Determine the (X, Y) coordinate at the center of the cell enclosing the given text.  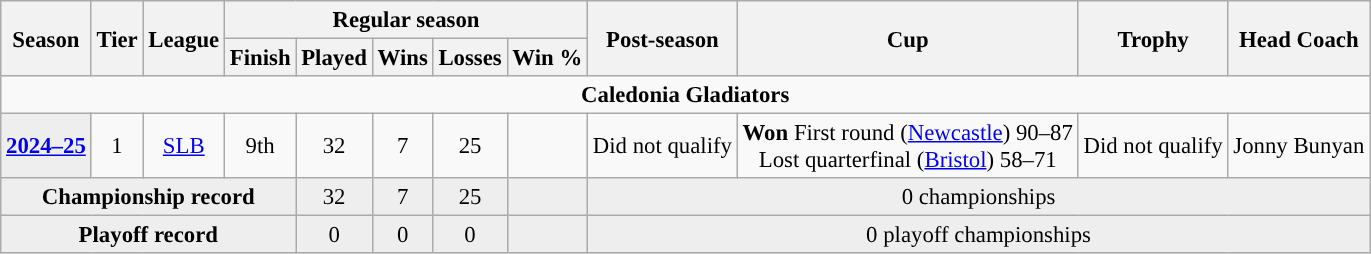
Wins (402, 58)
0 playoff championships (978, 235)
SLB (184, 146)
Championship record (148, 197)
Playoff record (148, 235)
Won First round (Newcastle) 90–87Lost quarterfinal (Bristol) 58–71 (908, 146)
Post-season (662, 38)
Caledonia Gladiators (686, 95)
Head Coach (1299, 38)
Win % (547, 58)
Finish (260, 58)
Jonny Bunyan (1299, 146)
Trophy (1153, 38)
Season (46, 38)
Tier (117, 38)
Cup (908, 38)
League (184, 38)
1 (117, 146)
Regular season (406, 20)
Losses (470, 58)
Played (334, 58)
0 championships (978, 197)
2024–25 (46, 146)
9th (260, 146)
